Scan for the cell matching the given text and deliver its [X, Y] coordinate at center. 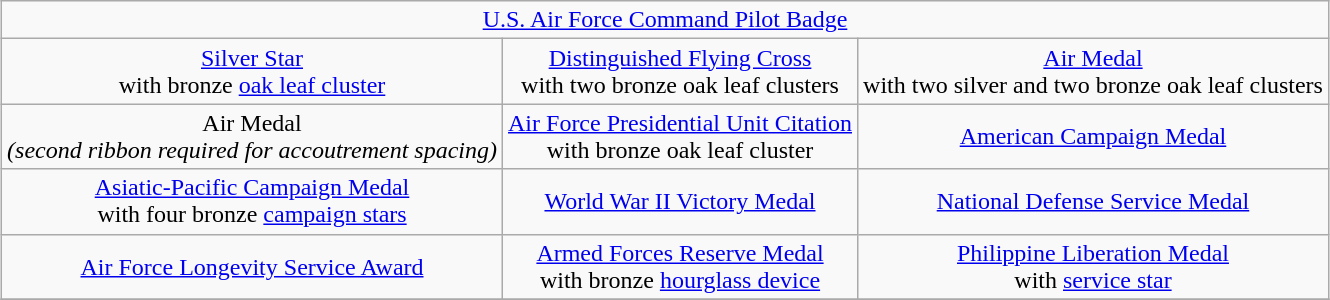
Asiatic-Pacific Campaign Medalwith four bronze campaign stars [252, 202]
Air Medal(second ribbon required for accoutrement spacing) [252, 136]
Air Force Longevity Service Award [252, 266]
U.S. Air Force Command Pilot Badge [666, 20]
Air Medalwith two silver and two bronze oak leaf clusters [1094, 72]
Philippine Liberation Medalwith service star [1094, 266]
American Campaign Medal [1094, 136]
World War II Victory Medal [680, 202]
Distinguished Flying Crosswith two bronze oak leaf clusters [680, 72]
National Defense Service Medal [1094, 202]
Air Force Presidential Unit Citationwith bronze oak leaf cluster [680, 136]
Armed Forces Reserve Medalwith bronze hourglass device [680, 266]
Silver Starwith bronze oak leaf cluster [252, 72]
